Return [X, Y] of the center of cell containing provided text 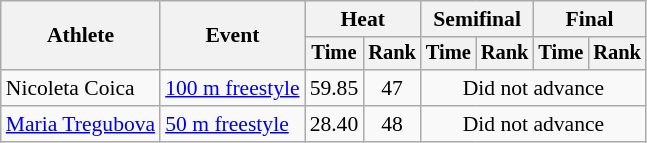
47 [392, 88]
Final [589, 19]
Athlete [80, 36]
Heat [363, 19]
Maria Tregubova [80, 124]
28.40 [334, 124]
48 [392, 124]
Semifinal [477, 19]
50 m freestyle [232, 124]
Event [232, 36]
100 m freestyle [232, 88]
Nicoleta Coica [80, 88]
59.85 [334, 88]
